For the text-containing cell, return its midpoint in [x, y] coordinate format. 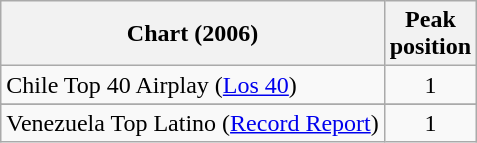
Peakposition [430, 34]
Chile Top 40 Airplay (Los 40) [192, 85]
Chart (2006) [192, 34]
Venezuela Top Latino (Record Report) [192, 123]
